Determine the (x, y) coordinate at the center of the cell enclosing the given text.  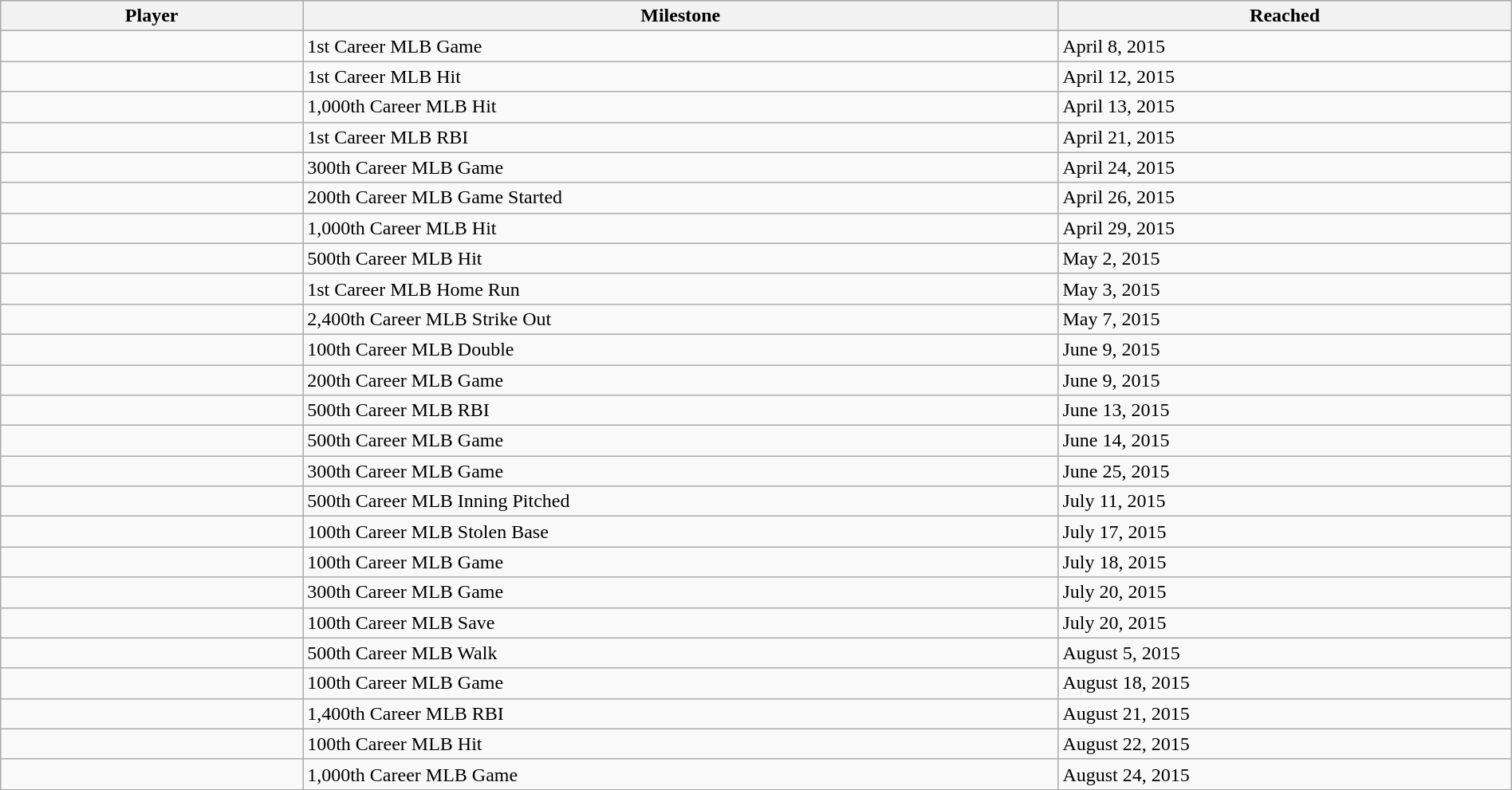
April 13, 2015 (1285, 107)
1st Career MLB Home Run (681, 289)
Reached (1285, 16)
100th Career MLB Stolen Base (681, 532)
500th Career MLB RBI (681, 411)
June 14, 2015 (1285, 441)
Milestone (681, 16)
200th Career MLB Game Started (681, 198)
1,000th Career MLB Game (681, 774)
April 29, 2015 (1285, 228)
June 13, 2015 (1285, 411)
June 25, 2015 (1285, 471)
500th Career MLB Game (681, 441)
100th Career MLB Hit (681, 744)
July 17, 2015 (1285, 532)
1,400th Career MLB RBI (681, 713)
500th Career MLB Inning Pitched (681, 501)
August 21, 2015 (1285, 713)
April 26, 2015 (1285, 198)
100th Career MLB Save (681, 623)
Player (152, 16)
2,400th Career MLB Strike Out (681, 319)
200th Career MLB Game (681, 380)
500th Career MLB Walk (681, 653)
1st Career MLB RBI (681, 137)
1st Career MLB Game (681, 46)
500th Career MLB Hit (681, 258)
August 24, 2015 (1285, 774)
May 3, 2015 (1285, 289)
July 11, 2015 (1285, 501)
August 18, 2015 (1285, 683)
April 8, 2015 (1285, 46)
1st Career MLB Hit (681, 77)
April 21, 2015 (1285, 137)
May 2, 2015 (1285, 258)
April 12, 2015 (1285, 77)
August 5, 2015 (1285, 653)
July 18, 2015 (1285, 562)
April 24, 2015 (1285, 167)
100th Career MLB Double (681, 349)
August 22, 2015 (1285, 744)
May 7, 2015 (1285, 319)
